From the cell containing the given text, extract its center point as [x, y] coordinate. 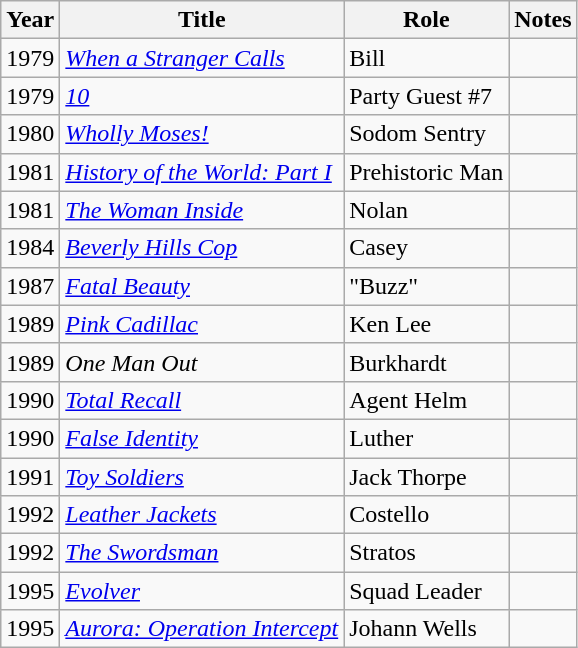
Toy Soldiers [202, 477]
Johann Wells [426, 629]
Burkhardt [426, 362]
When a Stranger Calls [202, 58]
Squad Leader [426, 591]
1991 [30, 477]
Year [30, 20]
Sodom Sentry [426, 134]
Ken Lee [426, 324]
History of the World: Part I [202, 172]
Leather Jackets [202, 515]
Luther [426, 438]
Fatal Beauty [202, 286]
Title [202, 20]
Costello [426, 515]
Jack Thorpe [426, 477]
1984 [30, 248]
One Man Out [202, 362]
Total Recall [202, 400]
Bill [426, 58]
Casey [426, 248]
Notes [543, 20]
The Swordsman [202, 553]
Aurora: Operation Intercept [202, 629]
Beverly Hills Cop [202, 248]
10 [202, 96]
Nolan [426, 210]
Wholly Moses! [202, 134]
The Woman Inside [202, 210]
"Buzz" [426, 286]
1980 [30, 134]
1987 [30, 286]
Agent Helm [426, 400]
Pink Cadillac [202, 324]
Party Guest #7 [426, 96]
Stratos [426, 553]
Prehistoric Man [426, 172]
Evolver [202, 591]
Role [426, 20]
False Identity [202, 438]
